Detect which cell encompasses the target text, then output its [x, y] center coordinate. 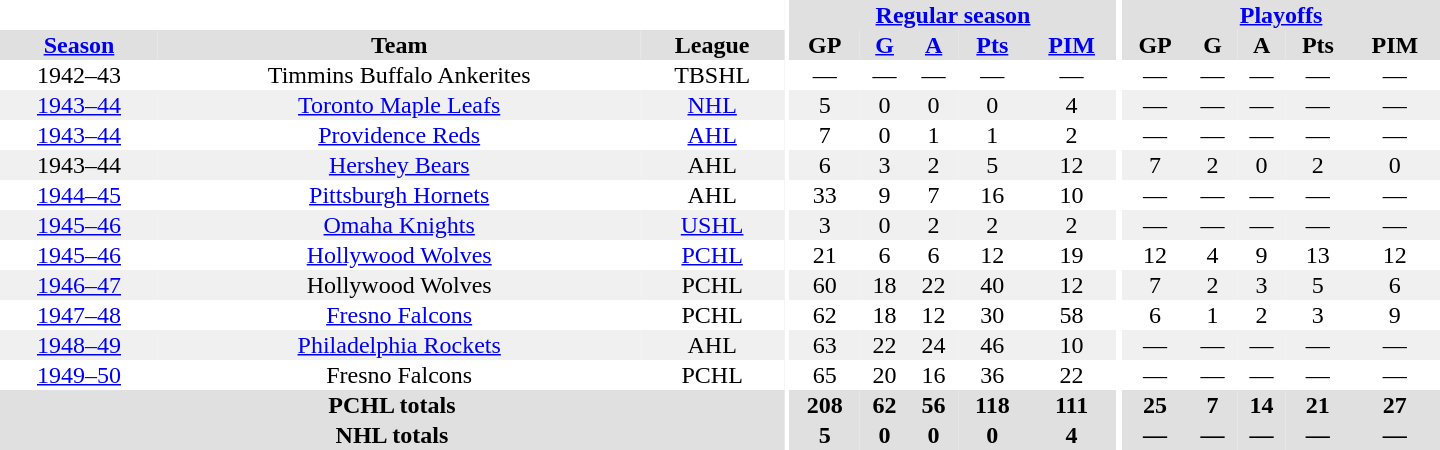
19 [1072, 255]
NHL totals [392, 435]
14 [1262, 405]
118 [992, 405]
Providence Reds [399, 135]
1942–43 [79, 75]
1948–49 [79, 345]
USHL [712, 225]
1949–50 [79, 375]
27 [1395, 405]
24 [934, 345]
30 [992, 315]
58 [1072, 315]
60 [824, 285]
Team [399, 45]
40 [992, 285]
1947–48 [79, 315]
Philadelphia Rockets [399, 345]
1944–45 [79, 195]
33 [824, 195]
208 [824, 405]
Pittsburgh Hornets [399, 195]
56 [934, 405]
Season [79, 45]
36 [992, 375]
TBSHL [712, 75]
46 [992, 345]
25 [1155, 405]
Omaha Knights [399, 225]
PCHL totals [392, 405]
1946–47 [79, 285]
20 [884, 375]
Hershey Bears [399, 165]
League [712, 45]
Playoffs [1281, 15]
NHL [712, 105]
65 [824, 375]
Regular season [952, 15]
Toronto Maple Leafs [399, 105]
63 [824, 345]
111 [1072, 405]
Timmins Buffalo Ankerites [399, 75]
13 [1318, 255]
